Determine the [x, y] coordinate at the center of the cell enclosing the given text.  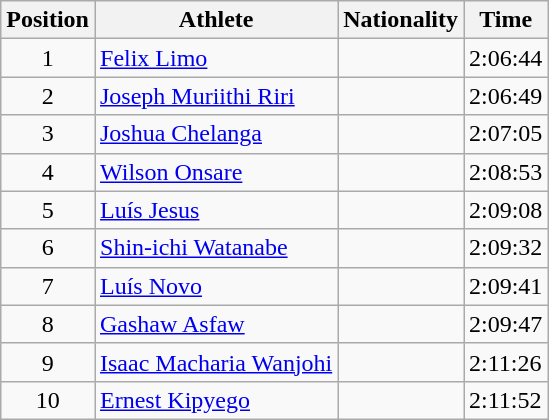
Joshua Chelanga [216, 134]
Time [506, 20]
2:09:47 [506, 324]
2:09:41 [506, 286]
Shin-ichi Watanabe [216, 248]
2:09:32 [506, 248]
8 [48, 324]
5 [48, 210]
2:06:49 [506, 96]
Luís Novo [216, 286]
Isaac Macharia Wanjohi [216, 362]
2 [48, 96]
Position [48, 20]
6 [48, 248]
Wilson Onsare [216, 172]
2:11:26 [506, 362]
3 [48, 134]
Luís Jesus [216, 210]
4 [48, 172]
Ernest Kipyego [216, 400]
Joseph Muriithi Riri [216, 96]
1 [48, 58]
Gashaw Asfaw [216, 324]
2:06:44 [506, 58]
2:07:05 [506, 134]
10 [48, 400]
2:11:52 [506, 400]
9 [48, 362]
Athlete [216, 20]
2:08:53 [506, 172]
Nationality [401, 20]
7 [48, 286]
2:09:08 [506, 210]
Felix Limo [216, 58]
